Return the [X, Y] coordinate for the center point of the cell that contains the specified text.  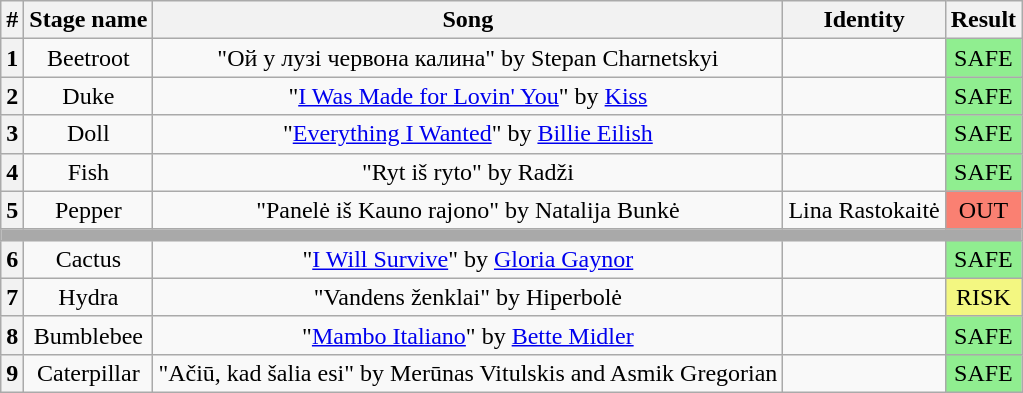
7 [12, 297]
3 [12, 134]
Identity [864, 20]
6 [12, 259]
"Ačiū, kad šalia esi" by Merūnas Vitulskis and Asmik Gregorian [468, 373]
Result [983, 20]
Bumblebee [88, 335]
"Ryt iš ryto" by Radži [468, 172]
# [12, 20]
Lina Rastokaitė [864, 210]
Cactus [88, 259]
Duke [88, 96]
Song [468, 20]
1 [12, 58]
Caterpillar [88, 373]
Stage name [88, 20]
Beetroot [88, 58]
Fish [88, 172]
2 [12, 96]
8 [12, 335]
9 [12, 373]
5 [12, 210]
RISK [983, 297]
Pepper [88, 210]
"Panelė iš Kauno rajono" by Natalija Bunkė [468, 210]
"Everything I Wanted" by Billie Eilish [468, 134]
"I Was Made for Lovin' You" by Kiss [468, 96]
"Vandens ženklai" by Hiperbolė [468, 297]
"I Will Survive" by Gloria Gaynor [468, 259]
4 [12, 172]
OUT [983, 210]
"Mambo Italiano" by Bette Midler [468, 335]
Doll [88, 134]
"Ой у лузі червона калина" by Stepan Charnetskyi [468, 58]
Hydra [88, 297]
